Find where the given text appears and provide that cell's center as (x, y) coordinate. 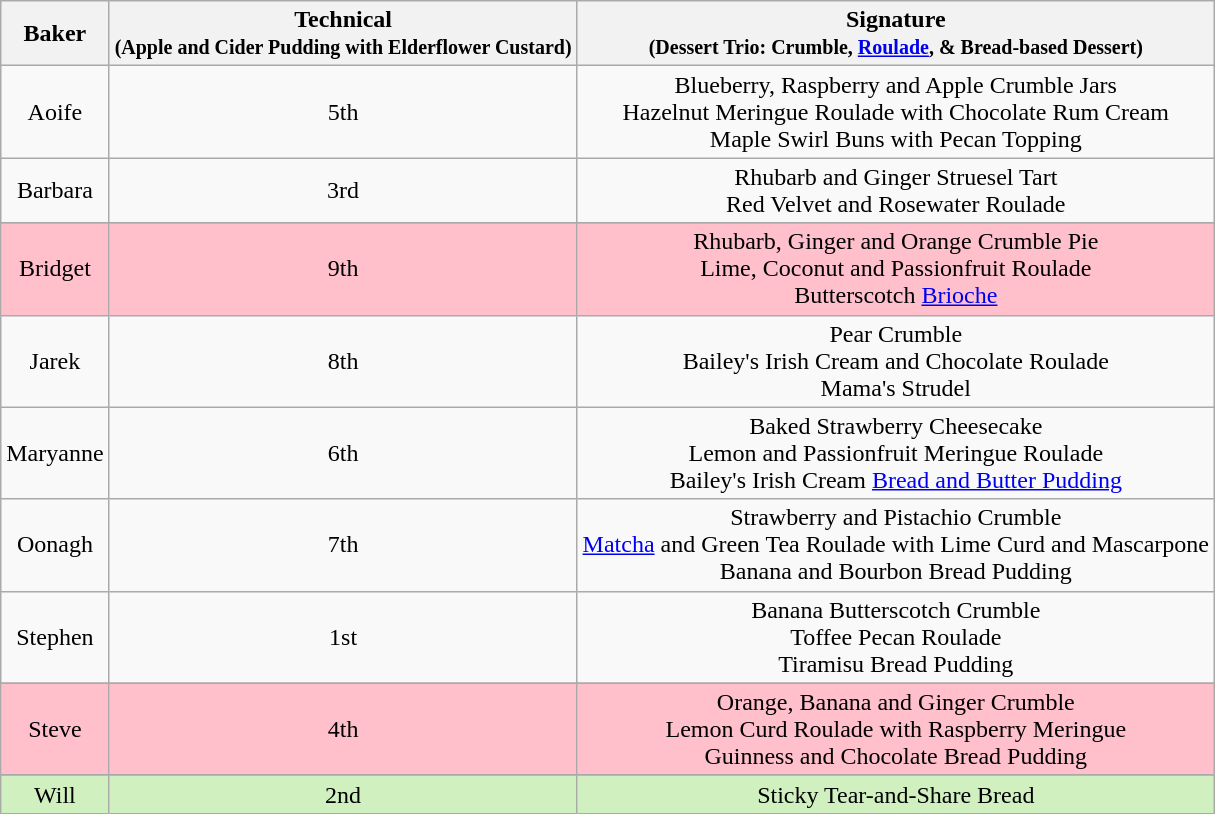
4th (343, 729)
Signature(Dessert Trio: Crumble, Roulade, & Bread-based Dessert) (896, 34)
Jarek (55, 361)
Rhubarb, Ginger and Orange Crumble PieLime, Coconut and Passionfruit RouladeButterscotch Brioche (896, 269)
2nd (343, 794)
9th (343, 269)
Rhubarb and Ginger Struesel TartRed Velvet and Rosewater Roulade (896, 190)
Baked Strawberry CheesecakeLemon and Passionfruit Meringue RouladeBailey's Irish Cream Bread and Butter Pudding (896, 453)
8th (343, 361)
Aoife (55, 112)
3rd (343, 190)
Pear CrumbleBailey's Irish Cream and Chocolate RouladeMama's Strudel (896, 361)
Maryanne (55, 453)
6th (343, 453)
Barbara (55, 190)
Bridget (55, 269)
Orange, Banana and Ginger CrumbleLemon Curd Roulade with Raspberry MeringueGuinness and Chocolate Bread Pudding (896, 729)
1st (343, 637)
Oonagh (55, 545)
Strawberry and Pistachio CrumbleMatcha and Green Tea Roulade with Lime Curd and MascarponeBanana and Bourbon Bread Pudding (896, 545)
Baker (55, 34)
Steve (55, 729)
Sticky Tear-and-Share Bread (896, 794)
Technical(Apple and Cider Pudding with Elderflower Custard) (343, 34)
Blueberry, Raspberry and Apple Crumble JarsHazelnut Meringue Roulade with Chocolate Rum CreamMaple Swirl Buns with Pecan Topping (896, 112)
Banana Butterscotch Crumble Toffee Pecan RouladeTiramisu Bread Pudding (896, 637)
7th (343, 545)
Will (55, 794)
5th (343, 112)
Stephen (55, 637)
